Determine the (x, y) coordinate at the center of the cell enclosing the given text.  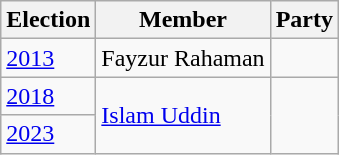
2023 (48, 134)
Election (48, 20)
Fayzur Rahaman (183, 58)
2013 (48, 58)
Islam Uddin (183, 115)
Party (304, 20)
Member (183, 20)
2018 (48, 96)
